Locate the cell with the specified text and output its (x, y) center coordinate. 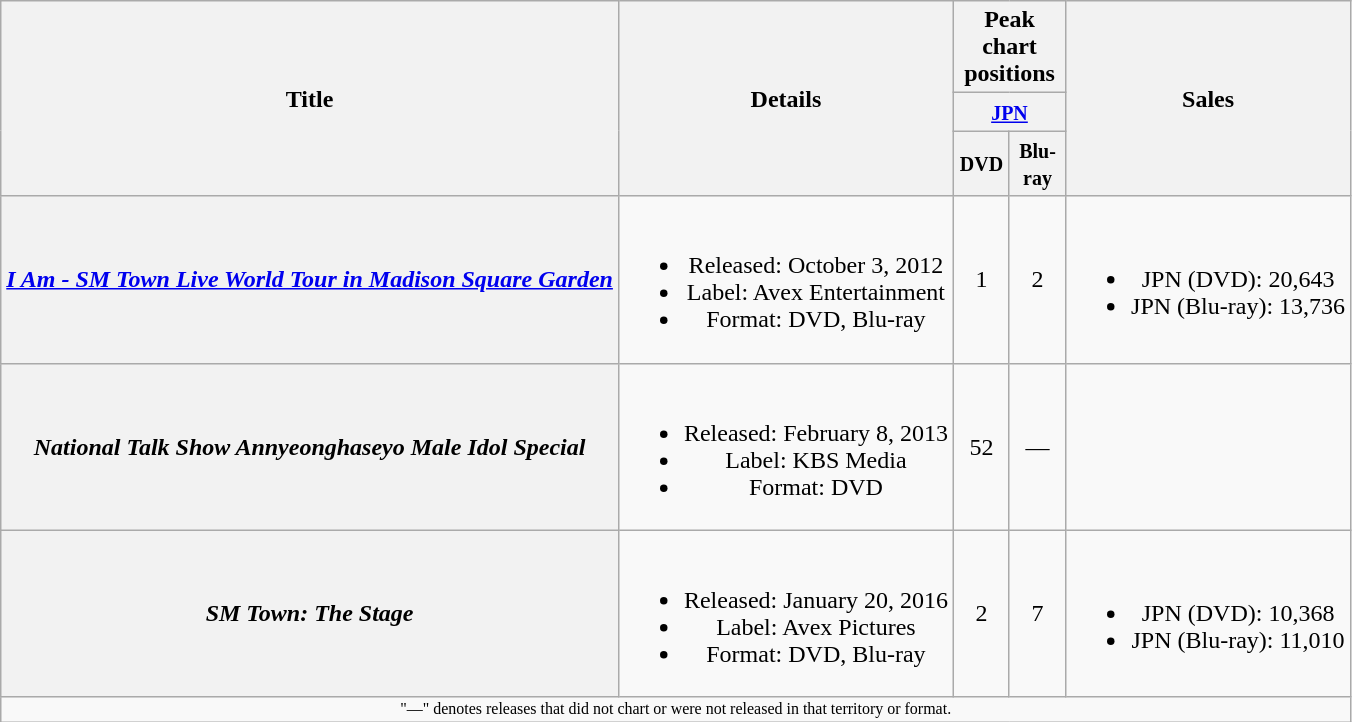
Sales (1208, 98)
Peak chart positions (1009, 47)
DVD (981, 164)
1 (981, 280)
JPN (DVD): 20,643JPN (Blu-ray): 13,736 (1208, 280)
Released: October 3, 2012Label: Avex EntertainmentFormat: DVD, Blu-ray (786, 280)
Released: January 20, 2016Label: Avex PicturesFormat: DVD, Blu-ray (786, 614)
SM Town: The Stage (310, 614)
Title (310, 98)
7 (1037, 614)
52 (981, 446)
JPN (DVD): 10,368JPN (Blu-ray): 11,010 (1208, 614)
JPN (1009, 112)
Blu-ray (1037, 164)
"—" denotes releases that did not chart or were not released in that territory or format. (676, 709)
Details (786, 98)
National Talk Show Annyeonghaseyo Male Idol Special (310, 446)
Released: February 8, 2013Label: KBS MediaFormat: DVD (786, 446)
I Am - SM Town Live World Tour in Madison Square Garden (310, 280)
— (1037, 446)
